Output the (X, Y) coordinate of the center of the cell containing the given text.  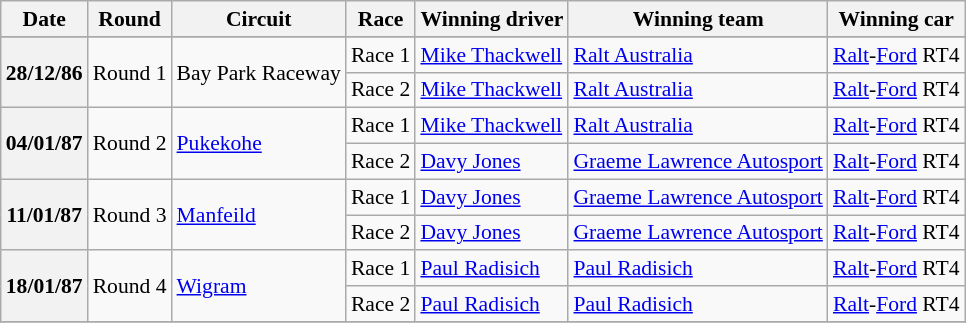
Circuit (259, 19)
Bay Park Raceway (259, 72)
Round (130, 19)
Pukekohe (259, 144)
Round 1 (130, 72)
Round 3 (130, 214)
Wigram (259, 286)
Winning team (698, 19)
Round 2 (130, 144)
11/01/87 (44, 214)
Race (380, 19)
04/01/87 (44, 144)
Round 4 (130, 286)
28/12/86 (44, 72)
Date (44, 19)
Winning driver (492, 19)
Manfeild (259, 214)
18/01/87 (44, 286)
Winning car (896, 19)
